Capture the cell that displays the provided text and extract its [x, y] central coordinate. 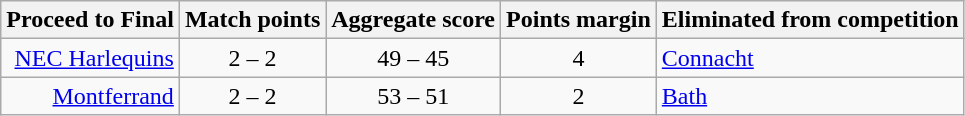
Connacht [810, 58]
Match points [252, 20]
Proceed to Final [90, 20]
Montferrand [90, 96]
4 [579, 58]
2 [579, 96]
Aggregate score [414, 20]
49 – 45 [414, 58]
Bath [810, 96]
Points margin [579, 20]
Eliminated from competition [810, 20]
NEC Harlequins [90, 58]
53 – 51 [414, 96]
